Return the (X, Y) coordinate for the center point of the cell that contains the specified text.  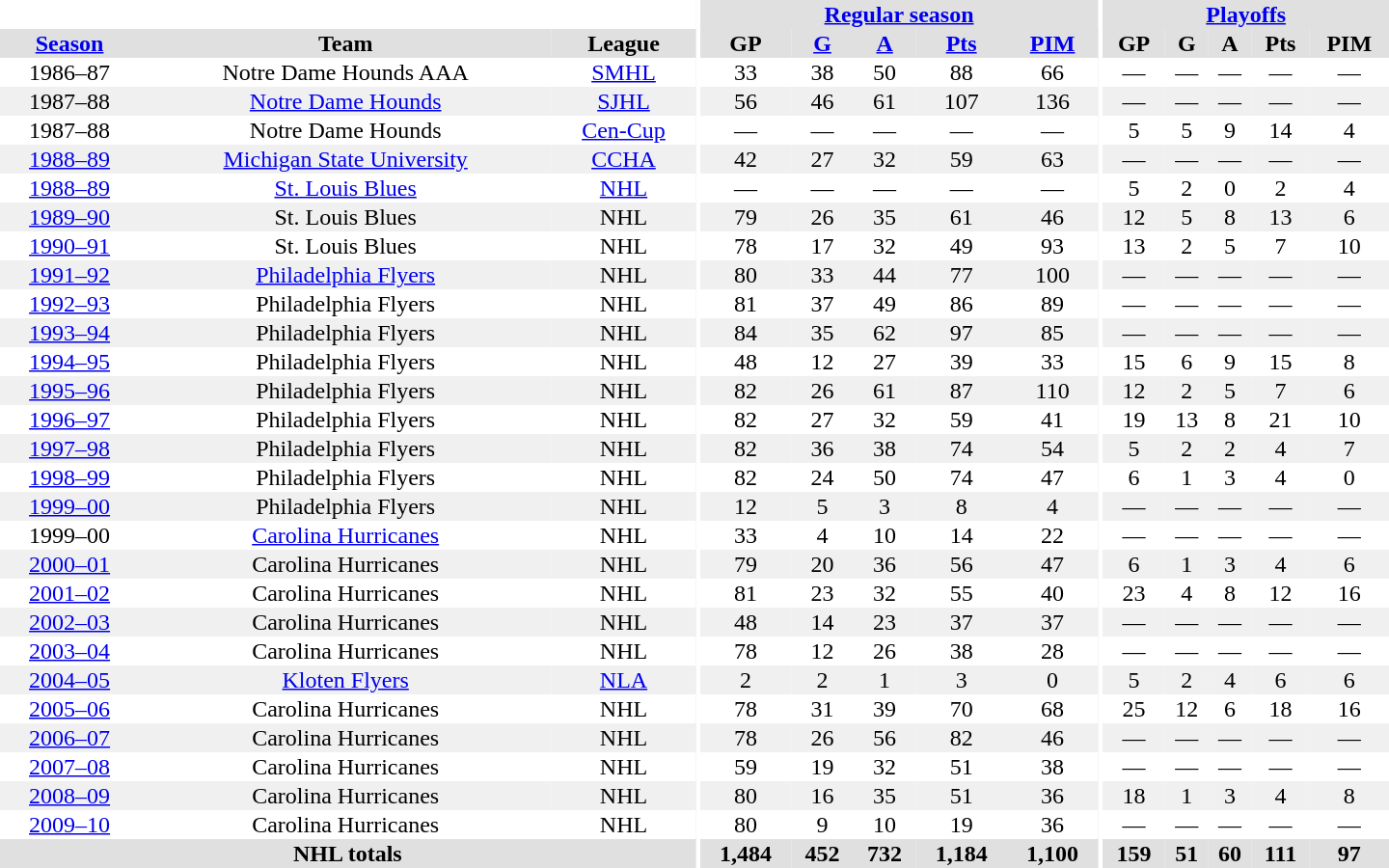
1,484 (746, 854)
2008–09 (69, 796)
100 (1052, 275)
SMHL (623, 72)
2000–01 (69, 564)
NLA (623, 680)
28 (1052, 651)
2001–02 (69, 593)
Regular season (899, 14)
452 (822, 854)
CCHA (623, 159)
25 (1134, 709)
17 (822, 246)
1996–97 (69, 420)
54 (1052, 448)
Playoffs (1246, 14)
2004–05 (69, 680)
42 (746, 159)
1,184 (961, 854)
111 (1280, 854)
24 (822, 477)
2003–04 (69, 651)
93 (1052, 246)
1990–91 (69, 246)
Cen-Cup (623, 130)
22 (1052, 535)
107 (961, 101)
55 (961, 593)
Michigan State University (345, 159)
66 (1052, 72)
62 (885, 333)
2007–08 (69, 767)
Team (345, 43)
1992–93 (69, 304)
63 (1052, 159)
2005–06 (69, 709)
Kloten Flyers (345, 680)
Notre Dame Hounds AAA (345, 72)
136 (1052, 101)
NHL totals (347, 854)
88 (961, 72)
20 (822, 564)
2009–10 (69, 825)
41 (1052, 420)
1991–92 (69, 275)
1993–94 (69, 333)
60 (1231, 854)
40 (1052, 593)
1989–90 (69, 217)
44 (885, 275)
1986–87 (69, 72)
87 (961, 391)
2002–03 (69, 622)
89 (1052, 304)
1998–99 (69, 477)
732 (885, 854)
1,100 (1052, 854)
1997–98 (69, 448)
2006–07 (69, 738)
31 (822, 709)
1994–95 (69, 362)
League (623, 43)
159 (1134, 854)
85 (1052, 333)
84 (746, 333)
SJHL (623, 101)
68 (1052, 709)
110 (1052, 391)
70 (961, 709)
77 (961, 275)
1995–96 (69, 391)
21 (1280, 420)
86 (961, 304)
Season (69, 43)
